From the cell containing the given text, extract its center point as [X, Y] coordinate. 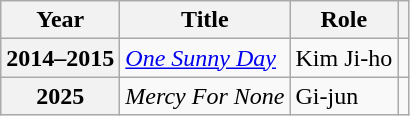
Gi-jun [344, 96]
Year [60, 20]
Kim Ji-ho [344, 58]
2025 [60, 96]
2014–2015 [60, 58]
One Sunny Day [205, 58]
Title [205, 20]
Role [344, 20]
Mercy For None [205, 96]
